From the cell containing the given text, extract its center point as [x, y] coordinate. 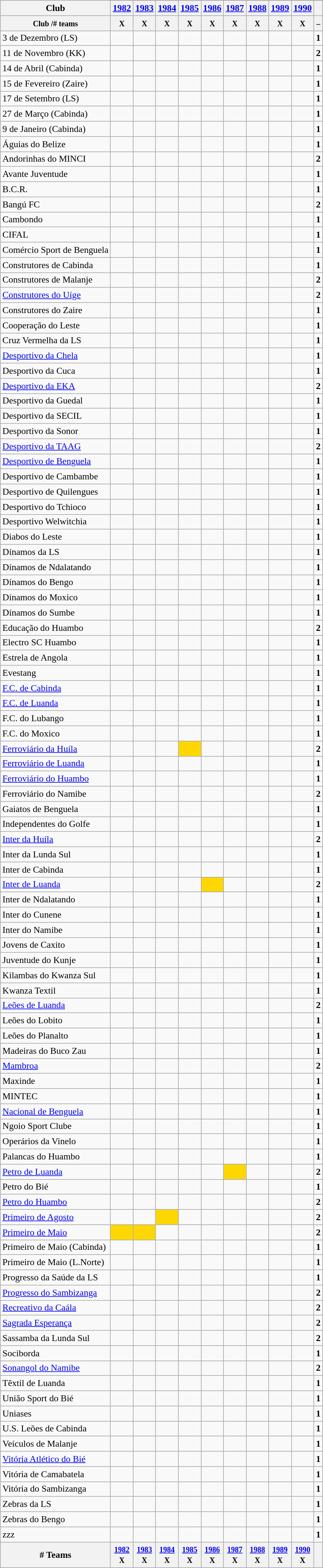
Maxinde [56, 1081]
Club /# teams [56, 23]
1986 [212, 8]
Construtores do Uíge [56, 295]
Desportivo da Guedal [56, 401]
B.C.R. [56, 190]
Mambroa [56, 1066]
Desportivo da Chela [56, 356]
F.C. de Luanda [56, 703]
Têxtil de Luanda [56, 1383]
3 de Dezembro (LS) [56, 38]
MINTEC [56, 1096]
1985X [190, 1555]
U.S. Leões de Cabinda [56, 1429]
Primeiro de Agosto [56, 1217]
Desportivo da TAAG [56, 446]
Leões do Planalto [56, 1036]
1987 [235, 8]
Águias do Belize [56, 144]
Progresso da Saúde da LS [56, 1278]
Petro do Bié [56, 1187]
Comércio Sport de Benguela [56, 250]
1990X [303, 1555]
Desportivo de Cambambe [56, 477]
Juventude do Kunje [56, 960]
1989 [280, 8]
Desportivo da EKA [56, 386]
Dínamos do Sumbe [56, 613]
14 de Abril (Cabinda) [56, 69]
Ferroviário do Namibe [56, 794]
Nacional de Benguela [56, 1112]
Kwanza Textil [56, 991]
Club [56, 8]
1985 [190, 8]
1982X [122, 1555]
Construtores de Cabinda [56, 265]
1988X [258, 1555]
Vitória de Camabatela [56, 1474]
Dínamos do Bengo [56, 582]
Veículos de Malanje [56, 1444]
Desportivo da Sonor [56, 431]
Ferroviário da Huíla [56, 749]
F.C. do Moxico [56, 734]
Sassamba da Lunda Sul [56, 1338]
Kilambas do Kwanza Sul [56, 975]
Primeiro de Maio [56, 1232]
15 de Fevereiro (Zaire) [56, 84]
Cruz Vermelha da LS [56, 341]
Primeiro de Maio (L.Norte) [56, 1263]
Inter de Ndalatando [56, 900]
Dínamos de Ndalatando [56, 567]
– [319, 23]
Desportivo da SECIL [56, 416]
1984 [167, 8]
11 de Novembro (KK) [56, 53]
Ngoio Sport Clube [56, 1126]
Palancas do Huambo [56, 1157]
Jovens de Caxito [56, 945]
Ferroviário de Luanda [56, 764]
Zebras do Bengo [56, 1520]
Uniases [56, 1414]
Vitória Atlético do Bié [56, 1459]
F.C. de Cabinda [56, 688]
1983 [144, 8]
Estrela de Angola [56, 658]
Inter da Huíla [56, 840]
27 de Março (Cabinda) [56, 114]
Desportivo da Cuca [56, 371]
1987X [235, 1555]
Construtores de Malanje [56, 280]
1989X [280, 1555]
Primeiro de Maio (Cabinda) [56, 1247]
Independentes do Golfe [56, 824]
Andorinhas do MINCI [56, 159]
Sociborda [56, 1353]
1984X [167, 1555]
F.C. do Lubango [56, 719]
1990 [303, 8]
Progresso do Sambizanga [56, 1293]
1983X [144, 1555]
Vitória do Sambizanga [56, 1489]
9 de Janeiro (Cabinda) [56, 129]
# Teams [56, 1555]
1988 [258, 8]
Educação do Huambo [56, 628]
17 de Setembro (LS) [56, 99]
Recreativo da Caála [56, 1308]
Electro SC Huambo [56, 643]
Madeiras do Buco Zau [56, 1051]
CIFAL [56, 235]
Petro do Huambo [56, 1202]
zzz [56, 1534]
Bangú FC [56, 204]
Ferroviário do Huambo [56, 779]
Inter da Lunda Sul [56, 854]
Inter de Cabinda [56, 870]
Inter do Cunene [56, 915]
Petro de Luanda [56, 1172]
União Sport do Bié [56, 1399]
Cambondo [56, 220]
Gaiatos de Benguela [56, 809]
Diabos do Leste [56, 537]
Inter do Namibe [56, 930]
Desportivo Welwitchia [56, 522]
Avante Juventude [56, 174]
Evestang [56, 673]
Inter de Luanda [56, 885]
Dínamos do Moxico [56, 598]
1986X [212, 1555]
Zebras da LS [56, 1504]
Leões do Lobito [56, 1021]
Cooperação do Leste [56, 325]
Sagrada Esperança [56, 1323]
Desportivo do Tchioco [56, 507]
Dínamos da LS [56, 552]
Sonangol do Namibe [56, 1368]
Operários da Vinelo [56, 1142]
1982 [122, 8]
Desportivo de Benguela [56, 462]
Construtores do Zaire [56, 311]
Desportivo de Quilengues [56, 492]
Leões de Luanda [56, 1005]
